Extract the [X, Y] coordinate from the center of the cell holding the provided text.  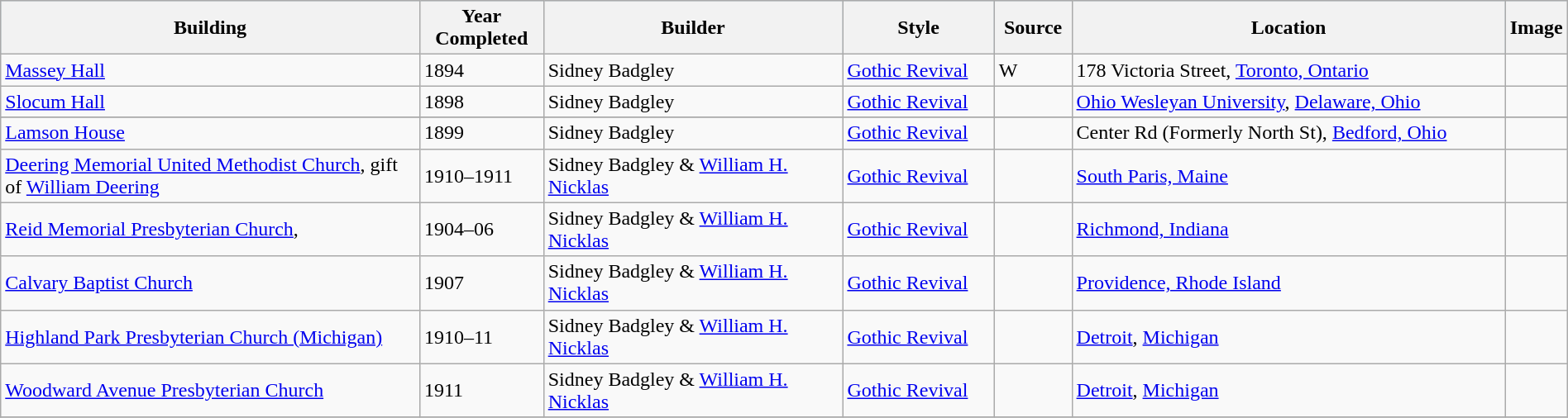
1907 [481, 283]
Builder [693, 28]
1911 [481, 390]
Style [918, 28]
Deering Memorial United Methodist Church, gift of William Deering [210, 175]
1898 [481, 102]
Highland Park Presbyterian Church (Michigan) [210, 337]
Lamson House [210, 133]
178 Victoria Street, Toronto, Ontario [1288, 70]
1910–1911 [481, 175]
1910–11 [481, 337]
1899 [481, 133]
South Paris, Maine [1288, 175]
Ohio Wesleyan University, Delaware, Ohio [1288, 102]
W [1033, 70]
Location [1288, 28]
Source [1033, 28]
1894 [481, 70]
Year Completed [481, 28]
1904–06 [481, 230]
Calvary Baptist Church [210, 283]
Richmond, Indiana [1288, 230]
Center Rd (Formerly North St), Bedford, Ohio [1288, 133]
Woodward Avenue Presbyterian Church [210, 390]
Massey Hall [210, 70]
Image [1537, 28]
Providence, Rhode Island [1288, 283]
Slocum Hall [210, 102]
Reid Memorial Presbyterian Church, [210, 230]
Building [210, 28]
